Scan for the cell matching the given text and deliver its (x, y) coordinate at center. 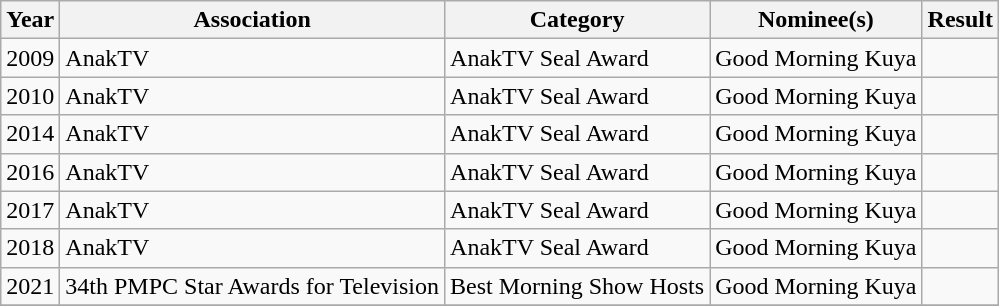
2018 (30, 248)
Result (960, 20)
Association (252, 20)
2010 (30, 96)
2017 (30, 210)
Best Morning Show Hosts (578, 286)
2014 (30, 134)
Nominee(s) (816, 20)
Year (30, 20)
Category (578, 20)
2009 (30, 58)
34th PMPC Star Awards for Television (252, 286)
2021 (30, 286)
2016 (30, 172)
